Determine the (X, Y) coordinate at the center of the cell enclosing the given text.  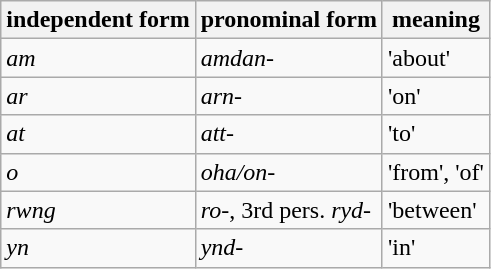
'about' (436, 58)
att- (288, 134)
am (98, 58)
meaning (436, 20)
at (98, 134)
rwng (98, 210)
pronominal form (288, 20)
arn- (288, 96)
'from', 'of' (436, 172)
ynd- (288, 248)
'between' (436, 210)
o (98, 172)
ar (98, 96)
amdan- (288, 58)
'in' (436, 248)
independent form (98, 20)
ro-, 3rd pers. ryd- (288, 210)
yn (98, 248)
'to' (436, 134)
oha/on- (288, 172)
'on' (436, 96)
